Detect which cell encompasses the target text, then output its [x, y] center coordinate. 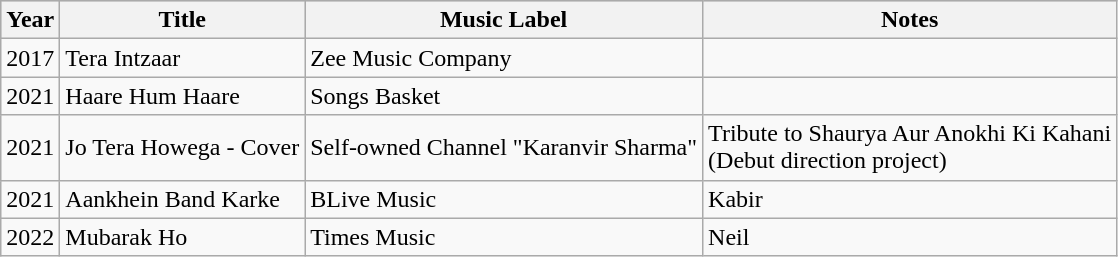
Tribute to Shaurya Aur Anokhi Ki Kahani(Debut direction project) [910, 148]
Haare Hum Haare [182, 96]
Times Music [504, 237]
Aankhein Band Karke [182, 199]
Self-owned Channel "Karanvir Sharma" [504, 148]
Kabir [910, 199]
Title [182, 20]
Songs Basket [504, 96]
Music Label [504, 20]
BLive Music [504, 199]
Neil [910, 237]
Mubarak Ho [182, 237]
Notes [910, 20]
Zee Music Company [504, 58]
2022 [30, 237]
2017 [30, 58]
Jo Tera Howega - Cover [182, 148]
Year [30, 20]
Tera Intzaar [182, 58]
